Scan for the cell matching the given text and deliver its (X, Y) coordinate at center. 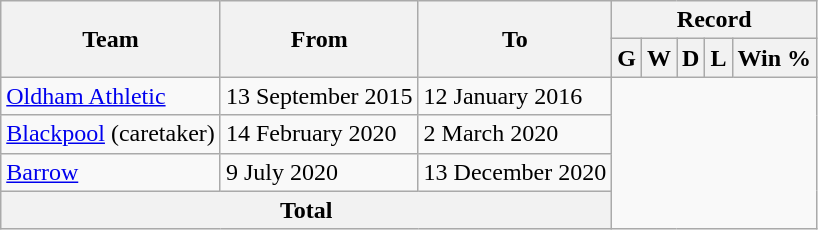
12 January 2016 (515, 96)
13 December 2020 (515, 172)
D (691, 58)
Total (306, 210)
Win % (774, 58)
9 July 2020 (319, 172)
Record (714, 20)
Barrow (111, 172)
2 March 2020 (515, 134)
From (319, 39)
W (658, 58)
Blackpool (caretaker) (111, 134)
13 September 2015 (319, 96)
G (627, 58)
To (515, 39)
Oldham Athletic (111, 96)
Team (111, 39)
L (718, 58)
14 February 2020 (319, 134)
